For the text-containing cell, return its midpoint in [X, Y] coordinate format. 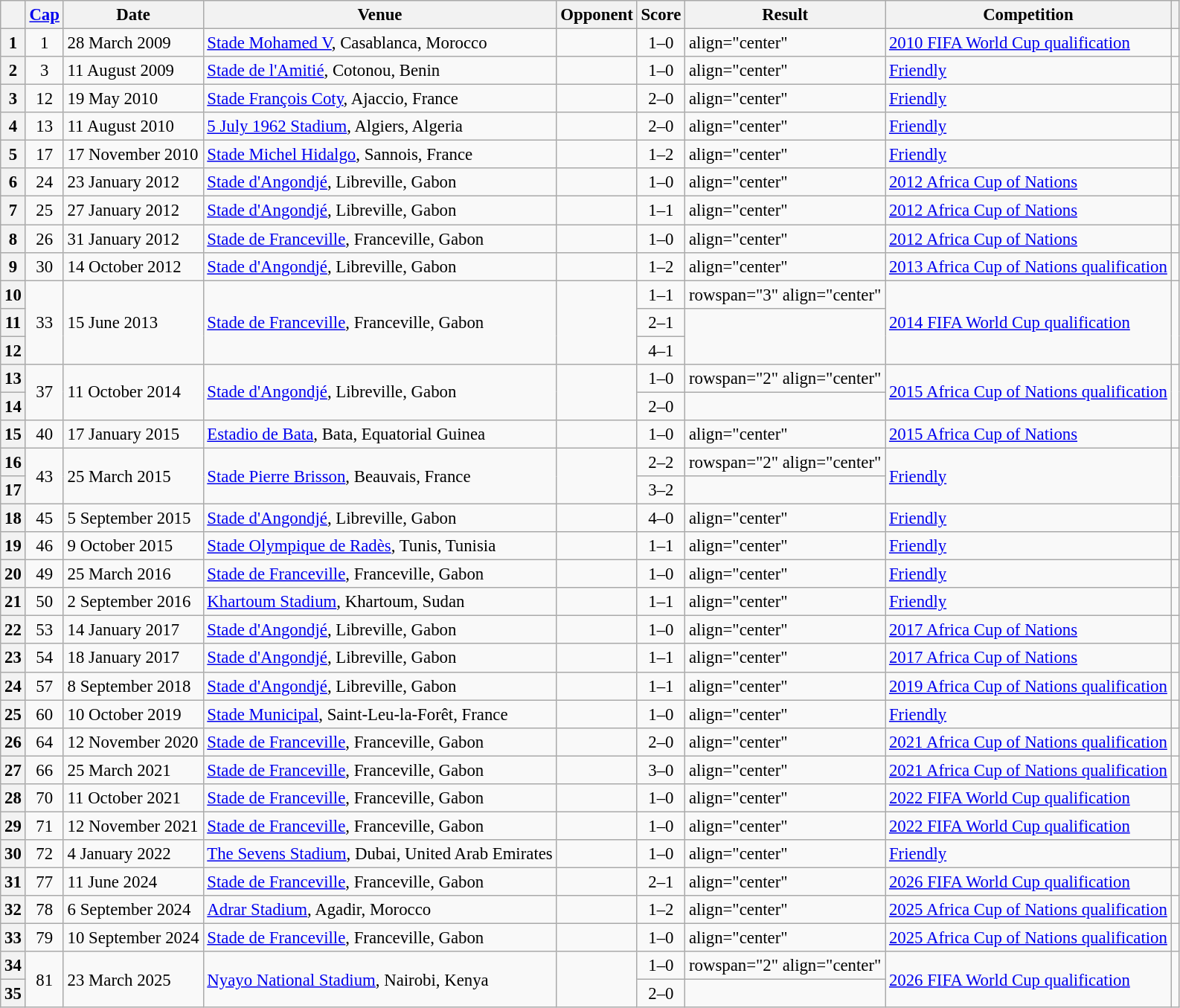
81 [45, 979]
43 [45, 476]
23 January 2012 [133, 182]
53 [45, 630]
Opponent [597, 15]
Cap [45, 15]
16 [13, 462]
2014 FIFA World Cup qualification [1028, 323]
78 [45, 910]
71 [45, 826]
31 [13, 882]
2013 Africa Cup of Nations qualification [1028, 266]
23 [13, 658]
28 March 2009 [133, 43]
4 [13, 126]
22 [13, 630]
Score [661, 15]
70 [45, 798]
11 August 2009 [133, 71]
32 [13, 910]
Stade Michel Hidalgo, Sannois, France [379, 155]
8 September 2018 [133, 686]
35 [13, 994]
27 [13, 770]
45 [45, 519]
Estadio de Bata, Bata, Equatorial Guinea [379, 434]
5 July 1962 Stadium, Algiers, Algeria [379, 126]
Stade Olympique de Radès, Tunis, Tunisia [379, 546]
11 October 2014 [133, 393]
11 June 2024 [133, 882]
2015 Africa Cup of Nations [1028, 434]
79 [45, 938]
29 [13, 826]
20 [13, 574]
57 [45, 686]
Khartoum Stadium, Khartoum, Sudan [379, 602]
60 [45, 714]
50 [45, 602]
10 [13, 295]
9 [13, 266]
12 November 2021 [133, 826]
6 [13, 182]
9 October 2015 [133, 546]
Nyayo National Stadium, Nairobi, Kenya [379, 979]
3–0 [661, 770]
77 [45, 882]
5 [13, 155]
31 January 2012 [133, 239]
21 [13, 602]
15 June 2013 [133, 323]
28 [13, 798]
18 [13, 519]
2015 Africa Cup of Nations qualification [1028, 393]
rowspan="3" align="center" [786, 295]
14 October 2012 [133, 266]
23 March 2025 [133, 979]
40 [45, 434]
The Sevens Stadium, Dubai, United Arab Emirates [379, 854]
17 January 2015 [133, 434]
7 [13, 211]
Stade Mohamed V, Casablanca, Morocco [379, 43]
10 September 2024 [133, 938]
54 [45, 658]
2 [13, 71]
14 January 2017 [133, 630]
2–2 [661, 462]
15 [13, 434]
72 [45, 854]
6 September 2024 [133, 910]
3–2 [661, 490]
25 March 2015 [133, 476]
Stade François Coty, Ajaccio, France [379, 99]
12 November 2020 [133, 742]
Date [133, 15]
2010 FIFA World Cup qualification [1028, 43]
19 May 2010 [133, 99]
Adrar Stadium, Agadir, Morocco [379, 910]
11 [13, 322]
11 August 2010 [133, 126]
49 [45, 574]
11 October 2021 [133, 798]
46 [45, 546]
10 October 2019 [133, 714]
25 March 2016 [133, 574]
19 [13, 546]
34 [13, 966]
Stade Pierre Brisson, Beauvais, France [379, 476]
14 [13, 406]
Stade Municipal, Saint-Leu-la-Forêt, France [379, 714]
17 November 2010 [133, 155]
Result [786, 15]
66 [45, 770]
5 September 2015 [133, 519]
4–1 [661, 350]
Stade de l'Amitié, Cotonou, Benin [379, 71]
2019 Africa Cup of Nations qualification [1028, 686]
Venue [379, 15]
27 January 2012 [133, 211]
4 January 2022 [133, 854]
64 [45, 742]
2 September 2016 [133, 602]
4–0 [661, 519]
25 March 2021 [133, 770]
8 [13, 239]
Competition [1028, 15]
37 [45, 393]
18 January 2017 [133, 658]
